Identify which cell holds the provided text, then report its [X, Y] central coordinate. 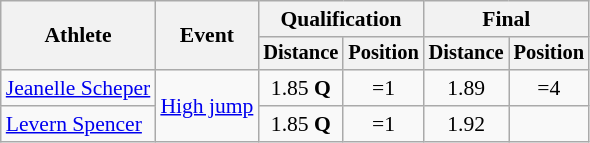
1.89 [466, 88]
Jeanelle Scheper [78, 88]
Qualification [340, 19]
Levern Spencer [78, 124]
Final [506, 19]
=4 [549, 88]
Event [206, 36]
1.92 [466, 124]
High jump [206, 106]
Athlete [78, 36]
